Capture the cell that displays the provided text and extract its (x, y) central coordinate. 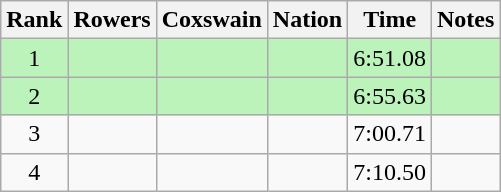
7:00.71 (390, 134)
2 (34, 96)
3 (34, 134)
7:10.50 (390, 172)
6:51.08 (390, 58)
Rank (34, 20)
Coxswain (212, 20)
Notes (465, 20)
6:55.63 (390, 96)
4 (34, 172)
1 (34, 58)
Time (390, 20)
Rowers (112, 20)
Nation (307, 20)
